Locate the cell with the specified text and output its (X, Y) center coordinate. 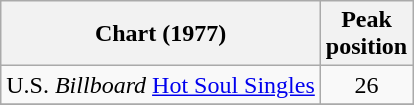
Peakposition (366, 34)
U.S. Billboard Hot Soul Singles (161, 85)
Chart (1977) (161, 34)
26 (366, 85)
